Capture the cell that displays the provided text and extract its (X, Y) central coordinate. 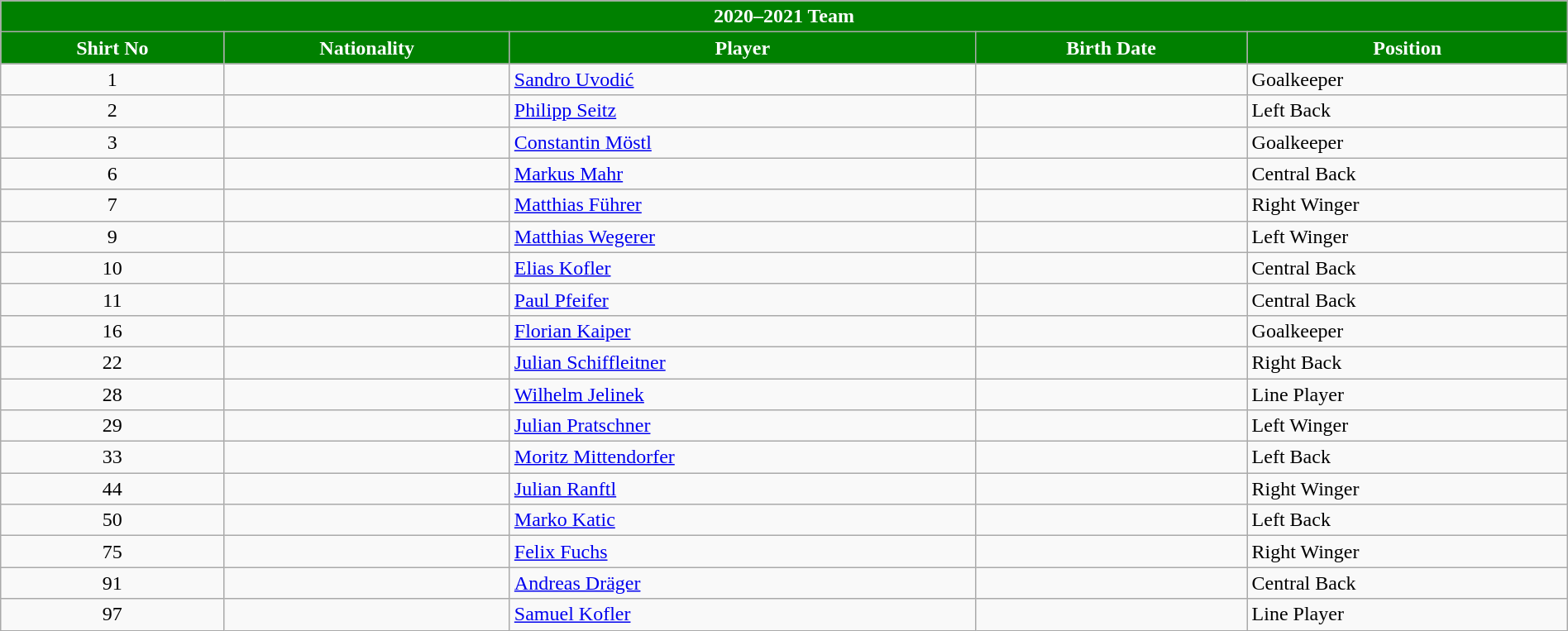
Position (1408, 48)
91 (112, 583)
2 (112, 111)
7 (112, 205)
Nationality (367, 48)
Elias Kofler (743, 268)
Sandro Uvodić (743, 79)
Birth Date (1111, 48)
16 (112, 331)
Felix Fuchs (743, 552)
Constantin Möstl (743, 142)
10 (112, 268)
6 (112, 174)
75 (112, 552)
9 (112, 237)
Andreas Dräger (743, 583)
Marko Katic (743, 520)
50 (112, 520)
Philipp Seitz (743, 111)
Player (743, 48)
Paul Pfeifer (743, 299)
Florian Kaiper (743, 331)
97 (112, 614)
33 (112, 457)
Shirt No (112, 48)
Samuel Kofler (743, 614)
3 (112, 142)
Julian Schiffleitner (743, 362)
11 (112, 299)
Wilhelm Jelinek (743, 394)
Matthias Führer (743, 205)
1 (112, 79)
Markus Mahr (743, 174)
28 (112, 394)
Matthias Wegerer (743, 237)
2020–2021 Team (784, 17)
Right Back (1408, 362)
Moritz Mittendorfer (743, 457)
44 (112, 489)
Julian Pratschner (743, 426)
22 (112, 362)
29 (112, 426)
Julian Ranftl (743, 489)
